Locate the cell with the specified text and output its [x, y] center coordinate. 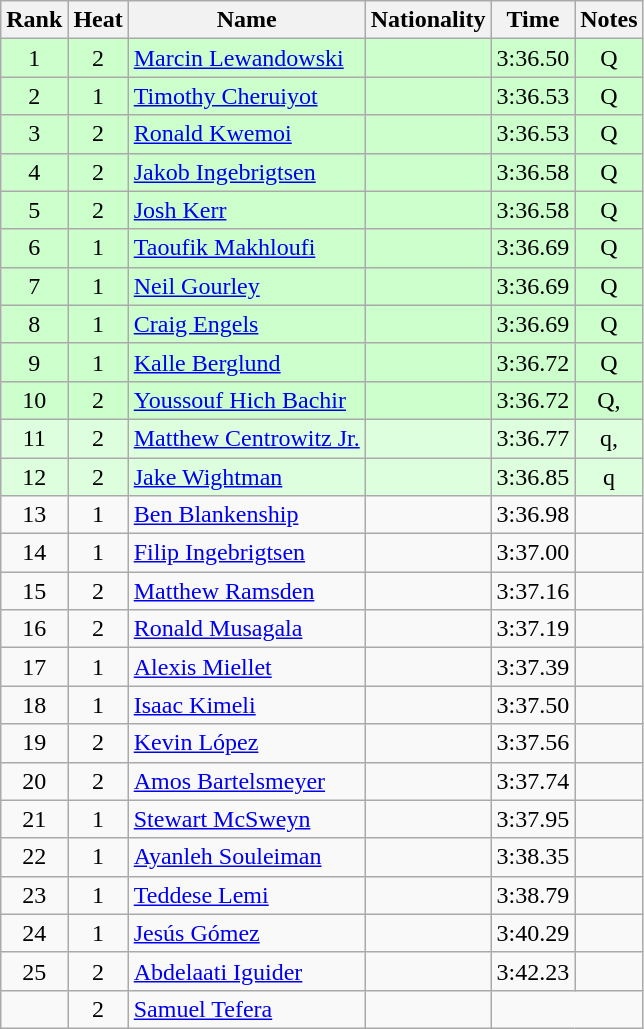
Jakob Ingebrigtsen [246, 172]
Amos Bartelsmeyer [246, 781]
Youssouf Hich Bachir [246, 400]
Time [533, 20]
Name [246, 20]
3:36.85 [533, 477]
23 [34, 895]
Ronald Musagala [246, 629]
16 [34, 629]
Neil Gourley [246, 286]
3:36.50 [533, 58]
Josh Kerr [246, 210]
3:36.98 [533, 515]
Rank [34, 20]
19 [34, 743]
12 [34, 477]
11 [34, 438]
Ayanleh Souleiman [246, 857]
Matthew Ramsden [246, 591]
8 [34, 324]
q, [609, 438]
Matthew Centrowitz Jr. [246, 438]
3:42.23 [533, 971]
Alexis Miellet [246, 667]
Nationality [428, 20]
3:37.19 [533, 629]
3:37.95 [533, 819]
22 [34, 857]
Abdelaati Iguider [246, 971]
q [609, 477]
25 [34, 971]
Samuel Tefera [246, 1009]
Notes [609, 20]
24 [34, 933]
18 [34, 705]
20 [34, 781]
Q, [609, 400]
3:40.29 [533, 933]
Jake Wightman [246, 477]
3:38.35 [533, 857]
3:36.77 [533, 438]
3:37.50 [533, 705]
10 [34, 400]
Kevin López [246, 743]
3:37.00 [533, 553]
3:37.56 [533, 743]
4 [34, 172]
13 [34, 515]
3:38.79 [533, 895]
Isaac Kimeli [246, 705]
17 [34, 667]
Kalle Berglund [246, 362]
Stewart McSweyn [246, 819]
9 [34, 362]
Filip Ingebrigtsen [246, 553]
Timothy Cheruiyot [246, 96]
7 [34, 286]
Ben Blankenship [246, 515]
Heat [98, 20]
Taoufik Makhloufi [246, 248]
Craig Engels [246, 324]
21 [34, 819]
3:37.16 [533, 591]
Marcin Lewandowski [246, 58]
3:37.74 [533, 781]
Ronald Kwemoi [246, 134]
14 [34, 553]
Jesús Gómez [246, 933]
Teddese Lemi [246, 895]
3:37.39 [533, 667]
15 [34, 591]
5 [34, 210]
6 [34, 248]
3 [34, 134]
